From the cell containing the given text, extract its center point as [x, y] coordinate. 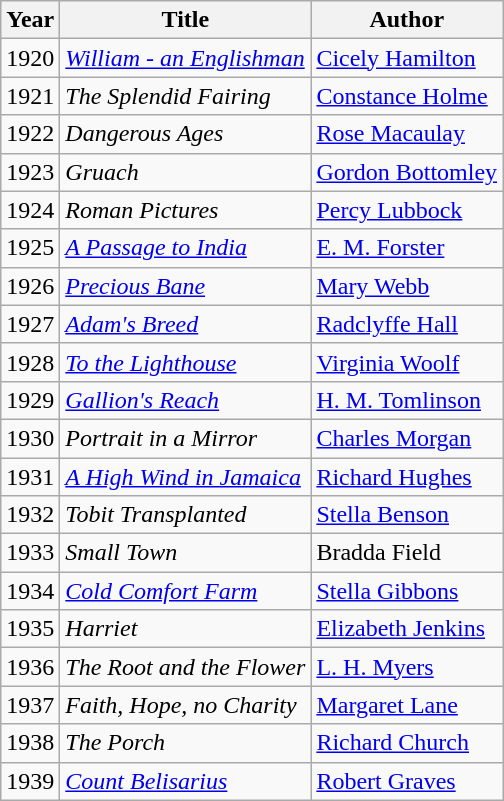
Title [186, 20]
Constance Holme [407, 96]
Stella Gibbons [407, 591]
Elizabeth Jenkins [407, 629]
1936 [30, 667]
Charles Morgan [407, 438]
Adam's Breed [186, 324]
Gruach [186, 172]
Cold Comfort Farm [186, 591]
Portrait in a Mirror [186, 438]
1938 [30, 743]
Margaret Lane [407, 705]
Author [407, 20]
1928 [30, 362]
A High Wind in Jamaica [186, 477]
Precious Bane [186, 286]
Tobit Transplanted [186, 515]
1927 [30, 324]
To the Lighthouse [186, 362]
The Porch [186, 743]
Radclyffe Hall [407, 324]
Roman Pictures [186, 210]
Stella Benson [407, 515]
1931 [30, 477]
1926 [30, 286]
Richard Hughes [407, 477]
The Root and the Flower [186, 667]
Virginia Woolf [407, 362]
1935 [30, 629]
1920 [30, 58]
1922 [30, 134]
Gallion's Reach [186, 400]
Mary Webb [407, 286]
Dangerous Ages [186, 134]
The Splendid Fairing [186, 96]
Small Town [186, 553]
1933 [30, 553]
Year [30, 20]
1929 [30, 400]
1939 [30, 781]
1921 [30, 96]
1930 [30, 438]
Robert Graves [407, 781]
1925 [30, 248]
E. M. Forster [407, 248]
Richard Church [407, 743]
William - an Englishman [186, 58]
H. M. Tomlinson [407, 400]
L. H. Myers [407, 667]
Faith, Hope, no Charity [186, 705]
1934 [30, 591]
1932 [30, 515]
1937 [30, 705]
1923 [30, 172]
1924 [30, 210]
Rose Macaulay [407, 134]
Percy Lubbock [407, 210]
A Passage to India [186, 248]
Count Belisarius [186, 781]
Cicely Hamilton [407, 58]
Harriet [186, 629]
Bradda Field [407, 553]
Gordon Bottomley [407, 172]
